Provide the (X, Y) coordinate of the cell's center where the given text is located.  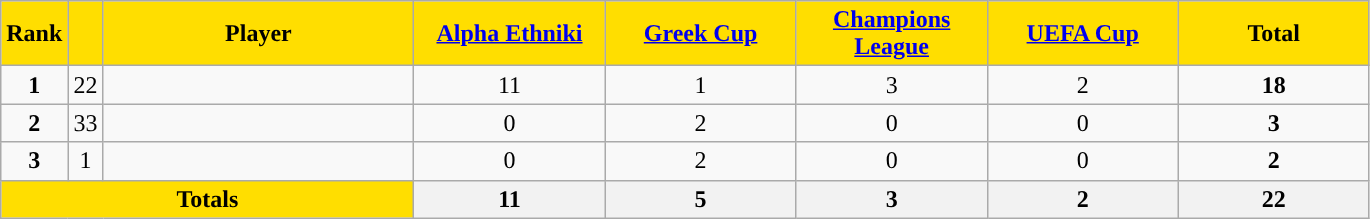
UEFA Cup (1082, 34)
18 (1274, 85)
33 (86, 123)
Total (1274, 34)
Rank (34, 34)
Greek Cup (700, 34)
Player (258, 34)
Totals (208, 199)
Alpha Ethniki (510, 34)
Champions League (892, 34)
5 (700, 199)
